Return (X, Y) of the center of cell containing provided text 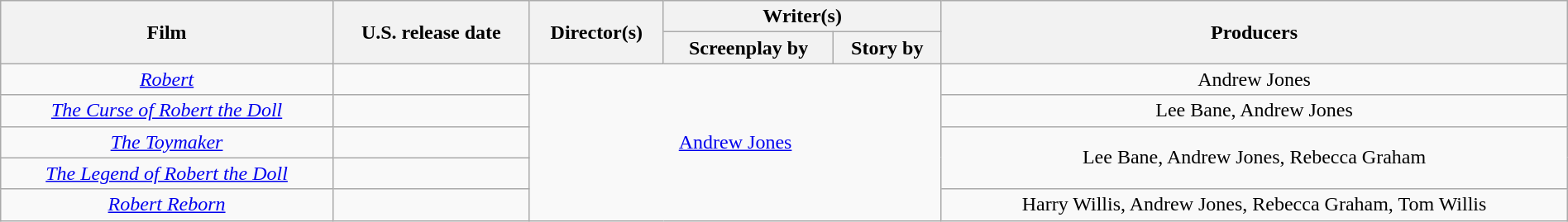
The Legend of Robert the Doll (167, 173)
U.S. release date (431, 32)
Writer(s) (802, 17)
The Curse of Robert the Doll (167, 111)
Story by (887, 48)
Robert Reborn (167, 205)
Producers (1254, 32)
Harry Willis, Andrew Jones, Rebecca Graham, Tom Willis (1254, 205)
Lee Bane, Andrew Jones, Rebecca Graham (1254, 158)
Director(s) (596, 32)
Robert (167, 79)
Screenplay by (748, 48)
Lee Bane, Andrew Jones (1254, 111)
The Toymaker (167, 142)
Film (167, 32)
